For the text-containing cell, return its midpoint in (x, y) coordinate format. 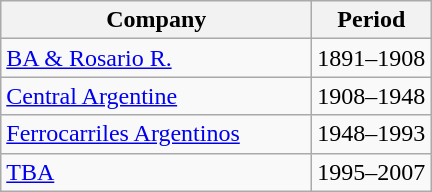
1995–2007 (372, 172)
Period (372, 20)
Ferrocarriles Argentinos (156, 134)
1948–1993 (372, 134)
1908–1948 (372, 96)
BA & Rosario R. (156, 58)
Company (156, 20)
1891–1908 (372, 58)
Central Argentine (156, 96)
TBA (156, 172)
